Find where the given text appears and provide that cell's center as [X, Y] coordinate. 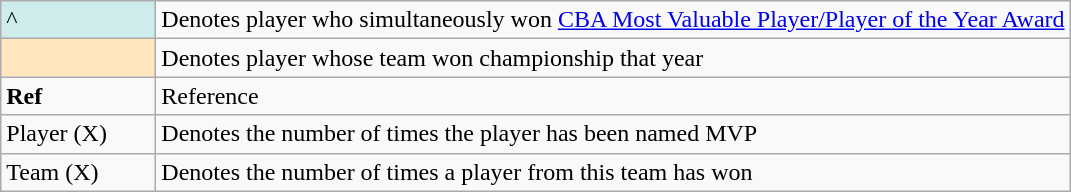
Denotes the number of times a player from this team has won [613, 172]
Denotes the number of times the player has been named MVP [613, 134]
Player (X) [78, 134]
Reference [613, 96]
Ref [78, 96]
^ [78, 20]
Denotes player whose team won championship that year [613, 58]
Denotes player who simultaneously won CBA Most Valuable Player/Player of the Year Award [613, 20]
Team (X) [78, 172]
